Return [x, y] of the center of cell containing provided text 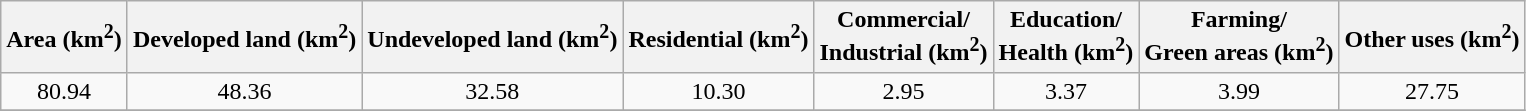
3.37 [1066, 91]
27.75 [1432, 91]
2.95 [904, 91]
Area (km2) [64, 37]
Residential (km2) [718, 37]
80.94 [64, 91]
3.99 [1239, 91]
Other uses (km2) [1432, 37]
10.30 [718, 91]
Undeveloped land (km2) [492, 37]
Developed land (km2) [244, 37]
32.58 [492, 91]
Farming/ Green areas (km2) [1239, 37]
Education/ Health (km2) [1066, 37]
Commercial/ Industrial (km2) [904, 37]
48.36 [244, 91]
